Output the [x, y] coordinate of the center of the cell containing the given text.  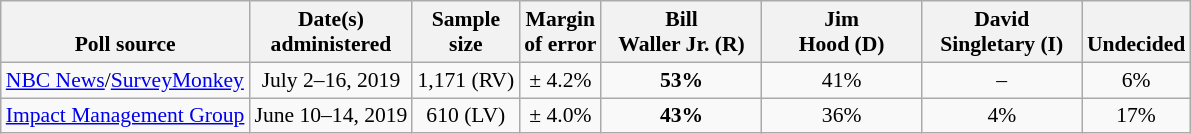
June 10–14, 2019 [330, 116]
4% [1002, 116]
6% [1136, 80]
610 (LV) [466, 116]
1,171 (RV) [466, 80]
DavidSingletary (I) [1002, 32]
– [1002, 80]
43% [681, 116]
Date(s)administered [330, 32]
Poll source [126, 32]
JimHood (D) [842, 32]
July 2–16, 2019 [330, 80]
17% [1136, 116]
NBC News/SurveyMonkey [126, 80]
36% [842, 116]
± 4.2% [560, 80]
53% [681, 80]
Undecided [1136, 32]
Marginof error [560, 32]
Samplesize [466, 32]
BillWaller Jr. (R) [681, 32]
± 4.0% [560, 116]
41% [842, 80]
Impact Management Group [126, 116]
